Detect which cell encompasses the target text, then output its [X, Y] center coordinate. 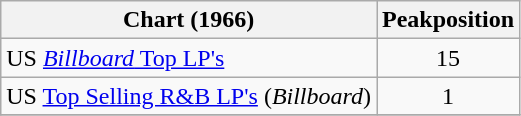
US Billboard Top LP's [189, 58]
15 [448, 58]
1 [448, 96]
Peakposition [448, 20]
US Top Selling R&B LP's (Billboard) [189, 96]
Chart (1966) [189, 20]
